For the text-containing cell, return its midpoint in [x, y] coordinate format. 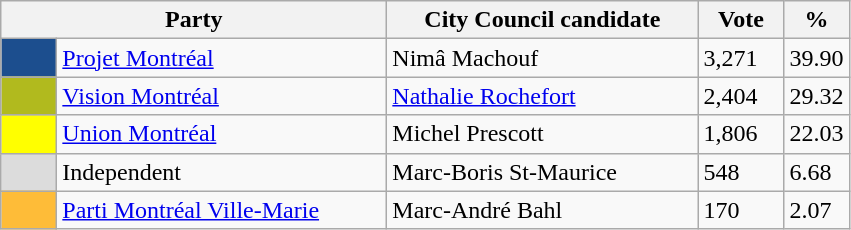
Marc-Boris St-Maurice [542, 172]
Nathalie Rochefort [542, 96]
39.90 [816, 58]
Union Montréal [222, 134]
1,806 [741, 134]
22.03 [816, 134]
2,404 [741, 96]
City Council candidate [542, 20]
Vision Montréal [222, 96]
6.68 [816, 172]
29.32 [816, 96]
Parti Montréal Ville-Marie [222, 210]
548 [741, 172]
3,271 [741, 58]
% [816, 20]
Marc-André Bahl [542, 210]
Projet Montréal [222, 58]
2.07 [816, 210]
170 [741, 210]
Independent [222, 172]
Party [194, 20]
Nimâ Machouf [542, 58]
Michel Prescott [542, 134]
Vote [741, 20]
